Output the (x, y) coordinate of the center of the cell containing the given text.  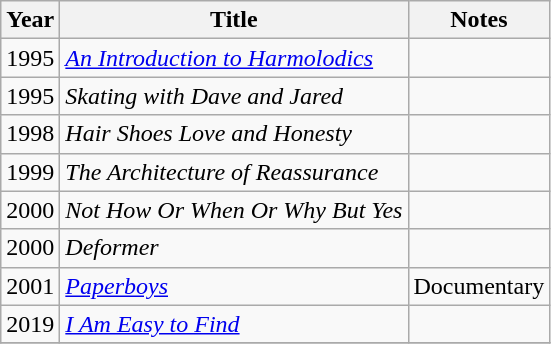
The Architecture of Reassurance (234, 172)
Year (30, 20)
Documentary (479, 286)
Not How Or When Or Why But Yes (234, 210)
Title (234, 20)
I Am Easy to Find (234, 324)
An Introduction to Harmolodics (234, 58)
Skating with Dave and Jared (234, 96)
Notes (479, 20)
Hair Shoes Love and Honesty (234, 134)
1998 (30, 134)
Deformer (234, 248)
Paperboys (234, 286)
2019 (30, 324)
1999 (30, 172)
2001 (30, 286)
